Pinpoint the cell where the given text exists, returning its (x, y) midpoint coordinate. 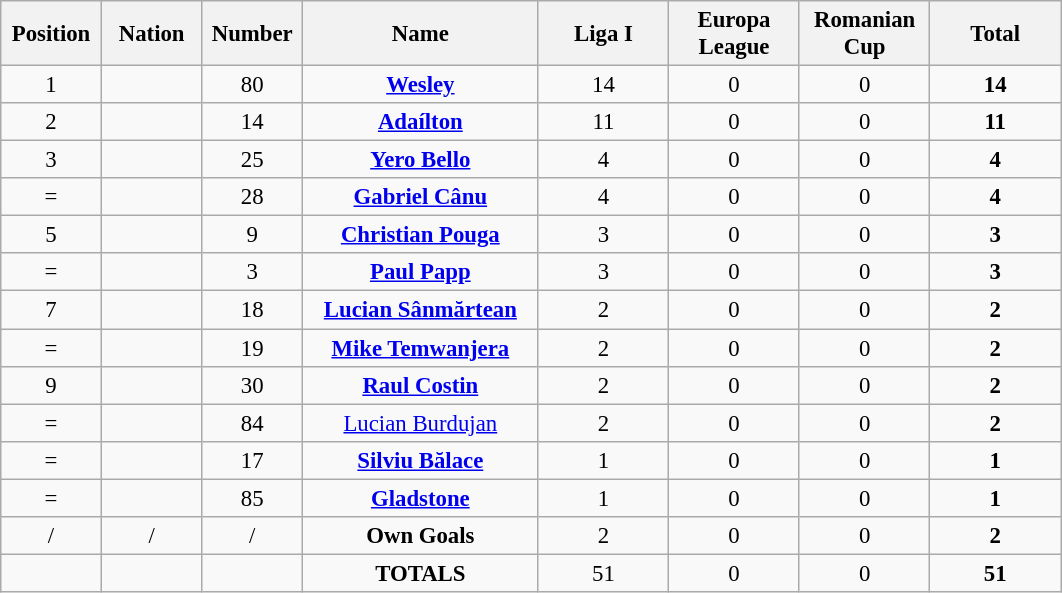
Romanian Cup (864, 34)
Gabriel Cânu (421, 197)
Gladstone (421, 498)
80 (252, 85)
Yero Bello (421, 160)
5 (52, 235)
17 (252, 460)
TOTALS (421, 573)
Paul Papp (421, 273)
Lucian Sânmărtean (421, 310)
84 (252, 423)
Position (52, 34)
25 (252, 160)
18 (252, 310)
Total (996, 34)
7 (52, 310)
Nation (152, 34)
Mike Temwanjera (421, 348)
28 (252, 197)
Silviu Bălace (421, 460)
Europa League (734, 34)
Raul Costin (421, 385)
Christian Pouga (421, 235)
Name (421, 34)
85 (252, 498)
Adaílton (421, 122)
19 (252, 348)
30 (252, 385)
Lucian Burdujan (421, 423)
Wesley (421, 85)
Liga I (604, 34)
Own Goals (421, 536)
Number (252, 34)
